Output the (x, y) coordinate of the center of the cell containing the given text.  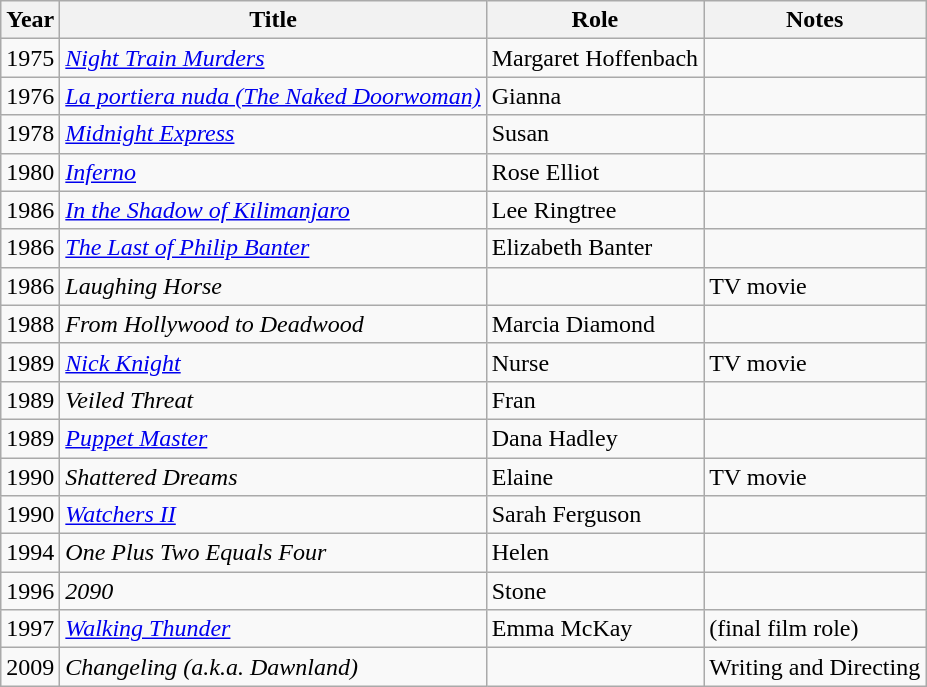
Gianna (594, 96)
Sarah Ferguson (594, 515)
1975 (30, 58)
Fran (594, 400)
Night Train Murders (273, 58)
From Hollywood to Deadwood (273, 324)
1996 (30, 591)
2009 (30, 667)
Marcia Diamond (594, 324)
Role (594, 20)
1988 (30, 324)
Margaret Hoffenbach (594, 58)
Helen (594, 553)
Nurse (594, 362)
Year (30, 20)
(final film role) (815, 629)
Emma McKay (594, 629)
Rose Elliot (594, 172)
The Last of Philip Banter (273, 248)
Midnight Express (273, 134)
Elizabeth Banter (594, 248)
2090 (273, 591)
Veiled Threat (273, 400)
Changeling (a.k.a. Dawnland) (273, 667)
Walking Thunder (273, 629)
Susan (594, 134)
1978 (30, 134)
1997 (30, 629)
Laughing Horse (273, 286)
Nick Knight (273, 362)
Title (273, 20)
Inferno (273, 172)
Shattered Dreams (273, 477)
Puppet Master (273, 438)
Lee Ringtree (594, 210)
One Plus Two Equals Four (273, 553)
Dana Hadley (594, 438)
Writing and Directing (815, 667)
1980 (30, 172)
Notes (815, 20)
1976 (30, 96)
In the Shadow of Kilimanjaro (273, 210)
Elaine (594, 477)
La portiera nuda (The Naked Doorwoman) (273, 96)
Watchers II (273, 515)
1994 (30, 553)
Stone (594, 591)
